Extract the [X, Y] coordinate from the center of the cell holding the provided text.  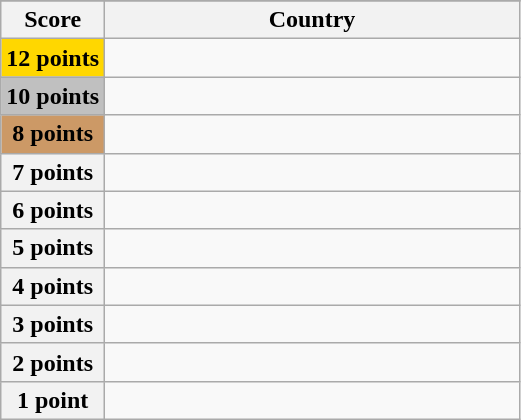
5 points [53, 248]
8 points [53, 134]
Country [312, 20]
1 point [53, 400]
Score [53, 20]
2 points [53, 362]
7 points [53, 172]
12 points [53, 58]
10 points [53, 96]
3 points [53, 324]
4 points [53, 286]
6 points [53, 210]
